Find where the given text appears and provide that cell's center as (x, y) coordinate. 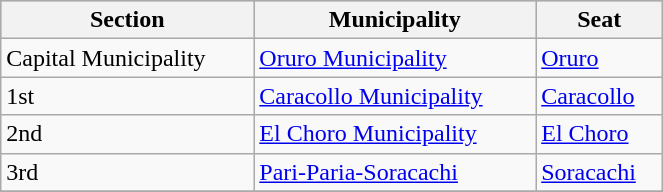
1st (128, 96)
Pari-Paria-Soracachi (395, 172)
Municipality (395, 20)
Soracachi (600, 172)
Section (128, 20)
2nd (128, 134)
3rd (128, 172)
Caracollo (600, 96)
Oruro (600, 58)
El Choro (600, 134)
Seat (600, 20)
El Choro Municipality (395, 134)
Capital Municipality (128, 58)
Oruro Municipality (395, 58)
Caracollo Municipality (395, 96)
